Capture the cell that displays the provided text and extract its [X, Y] central coordinate. 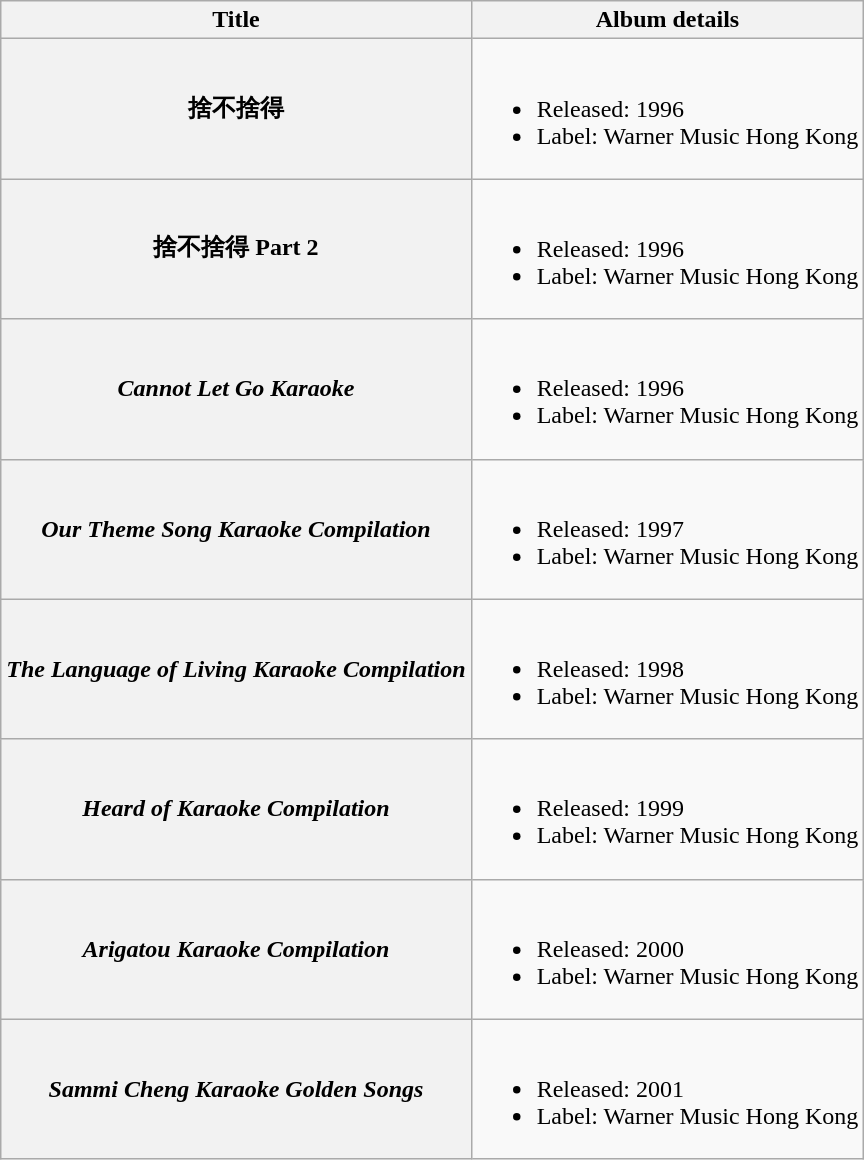
Our Theme Song Karaoke Compilation [236, 529]
捨不捨得 [236, 109]
Album details [668, 20]
Released: 2001Label: Warner Music Hong Kong [668, 1089]
Released: 1999Label: Warner Music Hong Kong [668, 809]
Released: 1997Label: Warner Music Hong Kong [668, 529]
The Language of Living Karaoke Compilation [236, 669]
Heard of Karaoke Compilation [236, 809]
Title [236, 20]
Cannot Let Go Karaoke [236, 389]
Released: 1998Label: Warner Music Hong Kong [668, 669]
Released: 2000Label: Warner Music Hong Kong [668, 949]
Sammi Cheng Karaoke Golden Songs [236, 1089]
Arigatou Karaoke Compilation [236, 949]
捨不捨得 Part 2 [236, 249]
